Return (X, Y) of the center of cell containing provided text 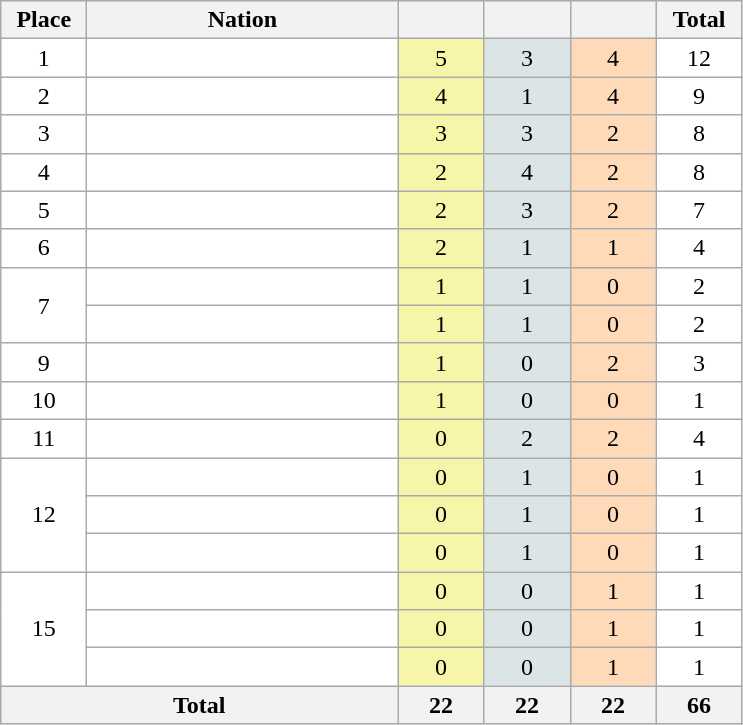
10 (44, 400)
66 (699, 705)
Nation (242, 20)
15 (44, 629)
Place (44, 20)
6 (44, 248)
11 (44, 438)
